Output the [X, Y] coordinate of the center of the cell containing the given text.  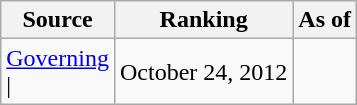
Ranking [203, 20]
October 24, 2012 [203, 72]
As of [325, 20]
Source [58, 20]
Governing| [58, 72]
